Provide the [X, Y] coordinate of the cell's center where the given text is located.  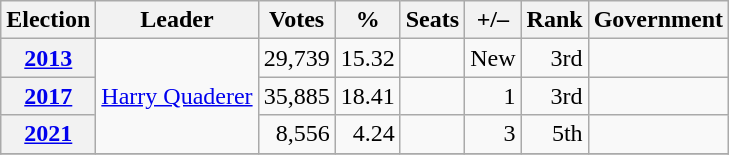
Election [48, 20]
2017 [48, 96]
Rank [554, 20]
1 [493, 96]
5th [554, 134]
Harry Quaderer [177, 96]
18.41 [368, 96]
35,885 [296, 96]
Government [658, 20]
Votes [296, 20]
% [368, 20]
2021 [48, 134]
New [493, 58]
15.32 [368, 58]
+/– [493, 20]
29,739 [296, 58]
8,556 [296, 134]
2013 [48, 58]
Seats [432, 20]
Leader [177, 20]
4.24 [368, 134]
3 [493, 134]
